Identify which cell holds the provided text, then report its [X, Y] central coordinate. 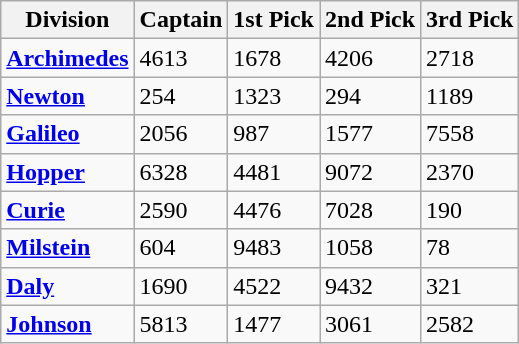
604 [181, 248]
9432 [370, 286]
1577 [370, 134]
4481 [274, 172]
294 [370, 96]
1323 [274, 96]
4522 [274, 286]
78 [470, 248]
6328 [181, 172]
1477 [274, 324]
2056 [181, 134]
Johnson [68, 324]
321 [470, 286]
2nd Pick [370, 20]
2370 [470, 172]
Curie [68, 210]
254 [181, 96]
4613 [181, 58]
987 [274, 134]
2582 [470, 324]
3061 [370, 324]
9072 [370, 172]
Newton [68, 96]
1678 [274, 58]
Captain [181, 20]
9483 [274, 248]
4476 [274, 210]
7028 [370, 210]
Hopper [68, 172]
190 [470, 210]
2718 [470, 58]
Archimedes [68, 58]
Milstein [68, 248]
1058 [370, 248]
2590 [181, 210]
1189 [470, 96]
1690 [181, 286]
1st Pick [274, 20]
5813 [181, 324]
Galileo [68, 134]
Daly [68, 286]
7558 [470, 134]
3rd Pick [470, 20]
4206 [370, 58]
Division [68, 20]
